Scan for the cell matching the given text and deliver its (x, y) coordinate at center. 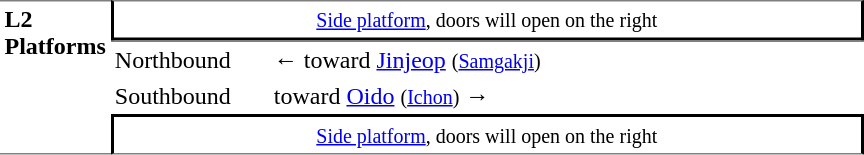
Southbound (190, 96)
Northbound (190, 59)
L2Platforms (55, 77)
← toward Jinjeop (Samgakji) (566, 59)
toward Oido (Ichon) → (566, 96)
